Capture the cell that displays the provided text and extract its [x, y] central coordinate. 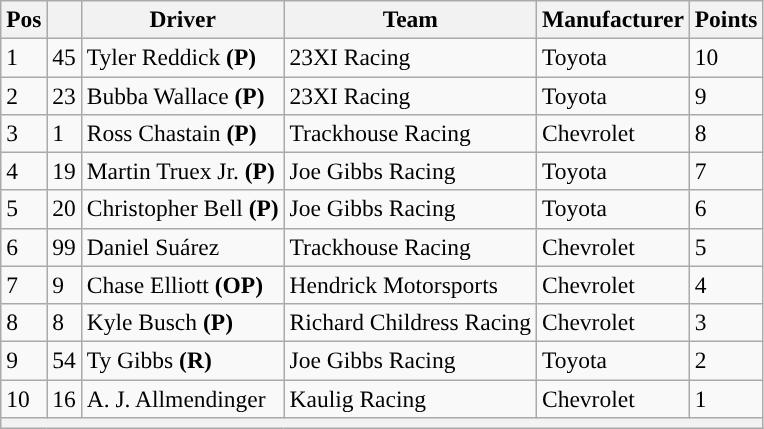
54 [64, 360]
20 [64, 209]
Daniel Suárez [182, 247]
Ross Chastain (P) [182, 133]
Pos [24, 19]
Christopher Bell (P) [182, 209]
23 [64, 95]
Bubba Wallace (P) [182, 95]
45 [64, 57]
Hendrick Motorsports [410, 285]
Kyle Busch (P) [182, 322]
19 [64, 171]
16 [64, 398]
Manufacturer [614, 19]
Ty Gibbs (R) [182, 360]
Points [726, 19]
Kaulig Racing [410, 398]
Chase Elliott (OP) [182, 285]
Richard Childress Racing [410, 322]
99 [64, 247]
Driver [182, 19]
Team [410, 19]
Martin Truex Jr. (P) [182, 171]
Tyler Reddick (P) [182, 57]
A. J. Allmendinger [182, 398]
